Return [X, Y] of the center of cell containing provided text 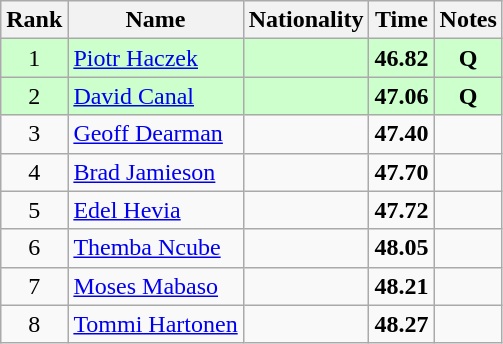
Piotr Haczek [156, 58]
Edel Hevia [156, 210]
Time [402, 20]
7 [34, 286]
Name [156, 20]
47.40 [402, 134]
5 [34, 210]
Notes [468, 20]
6 [34, 248]
2 [34, 96]
47.70 [402, 172]
48.05 [402, 248]
1 [34, 58]
Brad Jamieson [156, 172]
48.27 [402, 324]
46.82 [402, 58]
Nationality [306, 20]
8 [34, 324]
Geoff Dearman [156, 134]
48.21 [402, 286]
47.72 [402, 210]
4 [34, 172]
47.06 [402, 96]
Themba Ncube [156, 248]
David Canal [156, 96]
3 [34, 134]
Tommi Hartonen [156, 324]
Moses Mabaso [156, 286]
Rank [34, 20]
